Search for the cell housing the specified text and yield its [x, y] center coordinate. 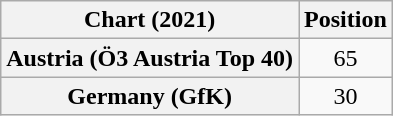
Germany (GfK) [150, 96]
Chart (2021) [150, 20]
Austria (Ö3 Austria Top 40) [150, 58]
Position [346, 20]
30 [346, 96]
65 [346, 58]
